Detect which cell encompasses the target text, then output its [X, Y] center coordinate. 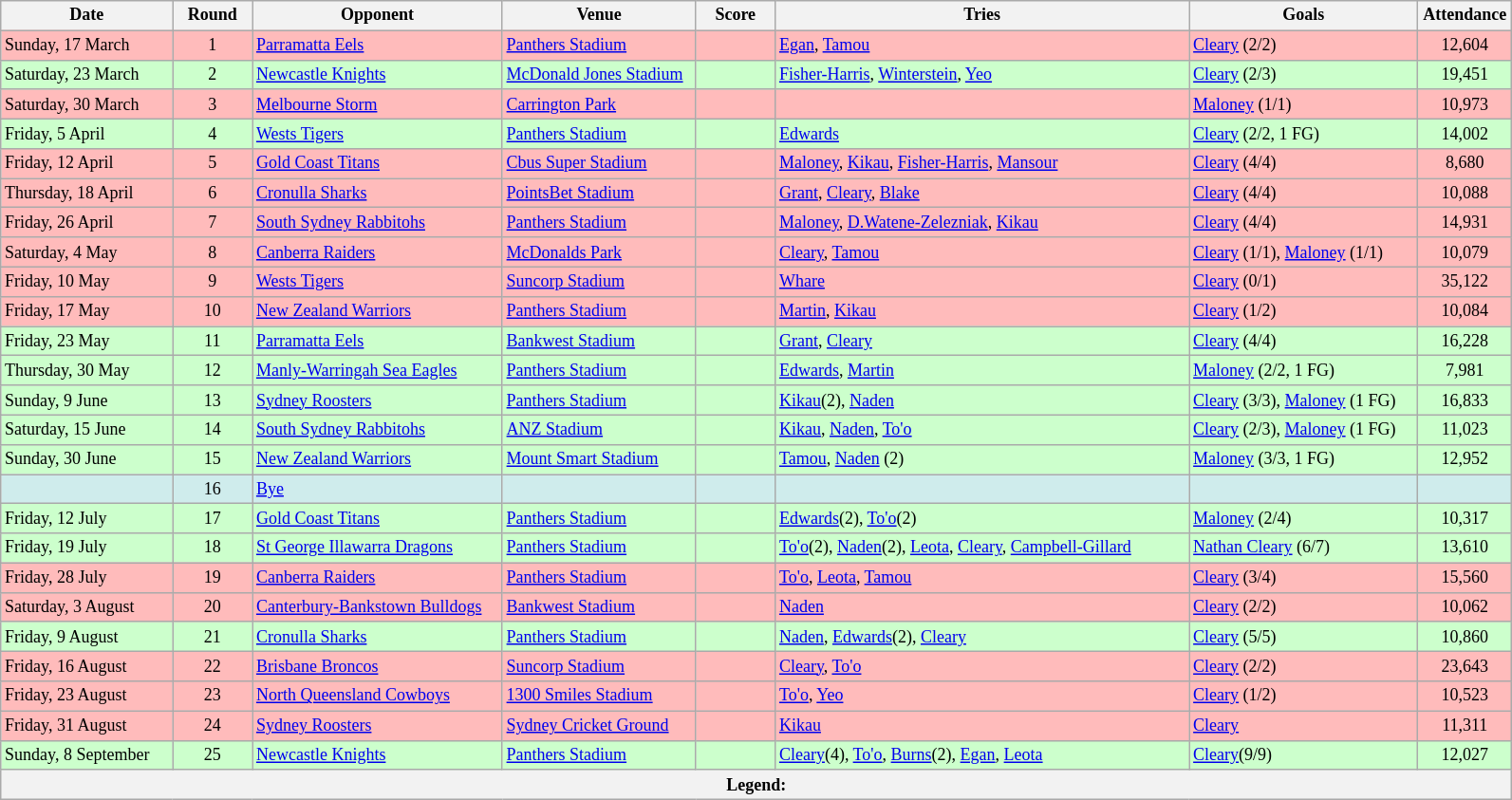
McDonald Jones Stadium [599, 74]
10,317 [1465, 518]
Maloney, Kikau, Fisher-Harris, Mansour [982, 163]
12,952 [1465, 459]
Friday, 16 August [87, 666]
8 [213, 252]
Cleary (5/5) [1304, 636]
23,643 [1465, 666]
Cbus Super Stadium [599, 163]
Cleary (2/3) [1304, 74]
Fisher-Harris, Winterstein, Yeo [982, 74]
15,560 [1465, 577]
Kikau [982, 725]
To'o, Yeo [982, 697]
11,311 [1465, 725]
Legend: [756, 784]
10,084 [1465, 311]
Sunday, 9 June [87, 400]
Saturday, 15 June [87, 429]
Saturday, 23 March [87, 74]
Friday, 12 April [87, 163]
Saturday, 3 August [87, 607]
Venue [599, 15]
Cleary (2/2, 1 FG) [1304, 133]
Egan, Tamou [982, 46]
12 [213, 370]
Cleary (3/4) [1304, 577]
Friday, 9 August [87, 636]
Edwards [982, 133]
15 [213, 459]
2 [213, 74]
10,079 [1465, 252]
Kikau, Naden, To'o [982, 429]
Cleary(4), To'o, Burns(2), Egan, Leota [982, 755]
24 [213, 725]
22 [213, 666]
Tries [982, 15]
19 [213, 577]
Thursday, 30 May [87, 370]
7,981 [1465, 370]
Carrington Park [599, 104]
Cleary, Tamou [982, 252]
Date [87, 15]
Sunday, 8 September [87, 755]
Naden, Edwards(2), Cleary [982, 636]
16 [213, 490]
Attendance [1465, 15]
Maloney (3/3, 1 FG) [1304, 459]
Friday, 23 May [87, 342]
14 [213, 429]
Opponent [378, 15]
Saturday, 4 May [87, 252]
Brisbane Broncos [378, 666]
Maloney (2/2, 1 FG) [1304, 370]
Thursday, 18 April [87, 194]
Maloney (1/1) [1304, 104]
Friday, 10 May [87, 281]
Martin, Kikau [982, 311]
13,610 [1465, 549]
Cleary [1304, 725]
Friday, 12 July [87, 518]
9 [213, 281]
Cleary (3/3), Maloney (1 FG) [1304, 400]
Naden [982, 607]
Cleary (2/3), Maloney (1 FG) [1304, 429]
20 [213, 607]
Manly-Warringah Sea Eagles [378, 370]
10 [213, 311]
11 [213, 342]
To'o(2), Naden(2), Leota, Cleary, Campbell-Gillard [982, 549]
To'o, Leota, Tamou [982, 577]
Friday, 19 July [87, 549]
Mount Smart Stadium [599, 459]
10,523 [1465, 697]
Grant, Cleary [982, 342]
Goals [1304, 15]
Sunday, 17 March [87, 46]
Edwards(2), To'o(2) [982, 518]
Grant, Cleary, Blake [982, 194]
Sydney Cricket Ground [599, 725]
Bye [378, 490]
St George Illawarra Dragons [378, 549]
1300 Smiles Stadium [599, 697]
14,002 [1465, 133]
5 [213, 163]
Friday, 5 April [87, 133]
Friday, 26 April [87, 222]
3 [213, 104]
Edwards, Martin [982, 370]
Friday, 23 August [87, 697]
Cleary(9/9) [1304, 755]
Maloney, D.Watene-Zelezniak, Kikau [982, 222]
McDonalds Park [599, 252]
Cleary (0/1) [1304, 281]
10,973 [1465, 104]
11,023 [1465, 429]
ANZ Stadium [599, 429]
Maloney (2/4) [1304, 518]
Cleary (1/1), Maloney (1/1) [1304, 252]
10,062 [1465, 607]
North Queensland Cowboys [378, 697]
25 [213, 755]
14,931 [1465, 222]
Round [213, 15]
Sunday, 30 June [87, 459]
12,604 [1465, 46]
7 [213, 222]
Whare [982, 281]
Friday, 17 May [87, 311]
8,680 [1465, 163]
Saturday, 30 March [87, 104]
Canterbury-Bankstown Bulldogs [378, 607]
35,122 [1465, 281]
10,860 [1465, 636]
16,228 [1465, 342]
Melbourne Storm [378, 104]
16,833 [1465, 400]
PointsBet Stadium [599, 194]
17 [213, 518]
23 [213, 697]
6 [213, 194]
1 [213, 46]
19,451 [1465, 74]
10,088 [1465, 194]
21 [213, 636]
Friday, 28 July [87, 577]
Score [736, 15]
Nathan Cleary (6/7) [1304, 549]
18 [213, 549]
Tamou, Naden (2) [982, 459]
Friday, 31 August [87, 725]
Cleary, To'o [982, 666]
4 [213, 133]
Kikau(2), Naden [982, 400]
13 [213, 400]
12,027 [1465, 755]
